Find where the given text appears and provide that cell's center as (x, y) coordinate. 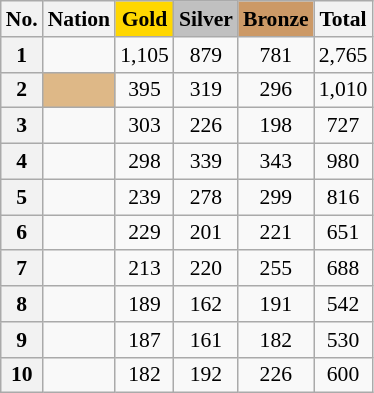
220 (206, 269)
1 (22, 55)
191 (276, 304)
1,010 (344, 90)
879 (206, 55)
Nation (79, 19)
255 (276, 269)
5 (22, 197)
781 (276, 55)
296 (276, 90)
No. (22, 19)
239 (144, 197)
187 (144, 340)
Gold (144, 19)
3 (22, 126)
213 (144, 269)
162 (206, 304)
10 (22, 375)
651 (344, 233)
189 (144, 304)
303 (144, 126)
7 (22, 269)
Bronze (276, 19)
221 (276, 233)
198 (276, 126)
727 (344, 126)
980 (344, 162)
1,105 (144, 55)
Total (344, 19)
542 (344, 304)
6 (22, 233)
4 (22, 162)
8 (22, 304)
229 (144, 233)
2,765 (344, 55)
339 (206, 162)
161 (206, 340)
395 (144, 90)
Silver (206, 19)
530 (344, 340)
9 (22, 340)
343 (276, 162)
278 (206, 197)
298 (144, 162)
816 (344, 197)
201 (206, 233)
688 (344, 269)
600 (344, 375)
192 (206, 375)
319 (206, 90)
299 (276, 197)
2 (22, 90)
